Detect which cell encompasses the target text, then output its [x, y] center coordinate. 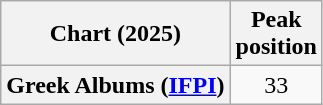
33 [276, 85]
Greek Albums (IFPI) [116, 85]
Peakposition [276, 34]
Chart (2025) [116, 34]
